Pinpoint the cell where the given text exists, returning its [x, y] midpoint coordinate. 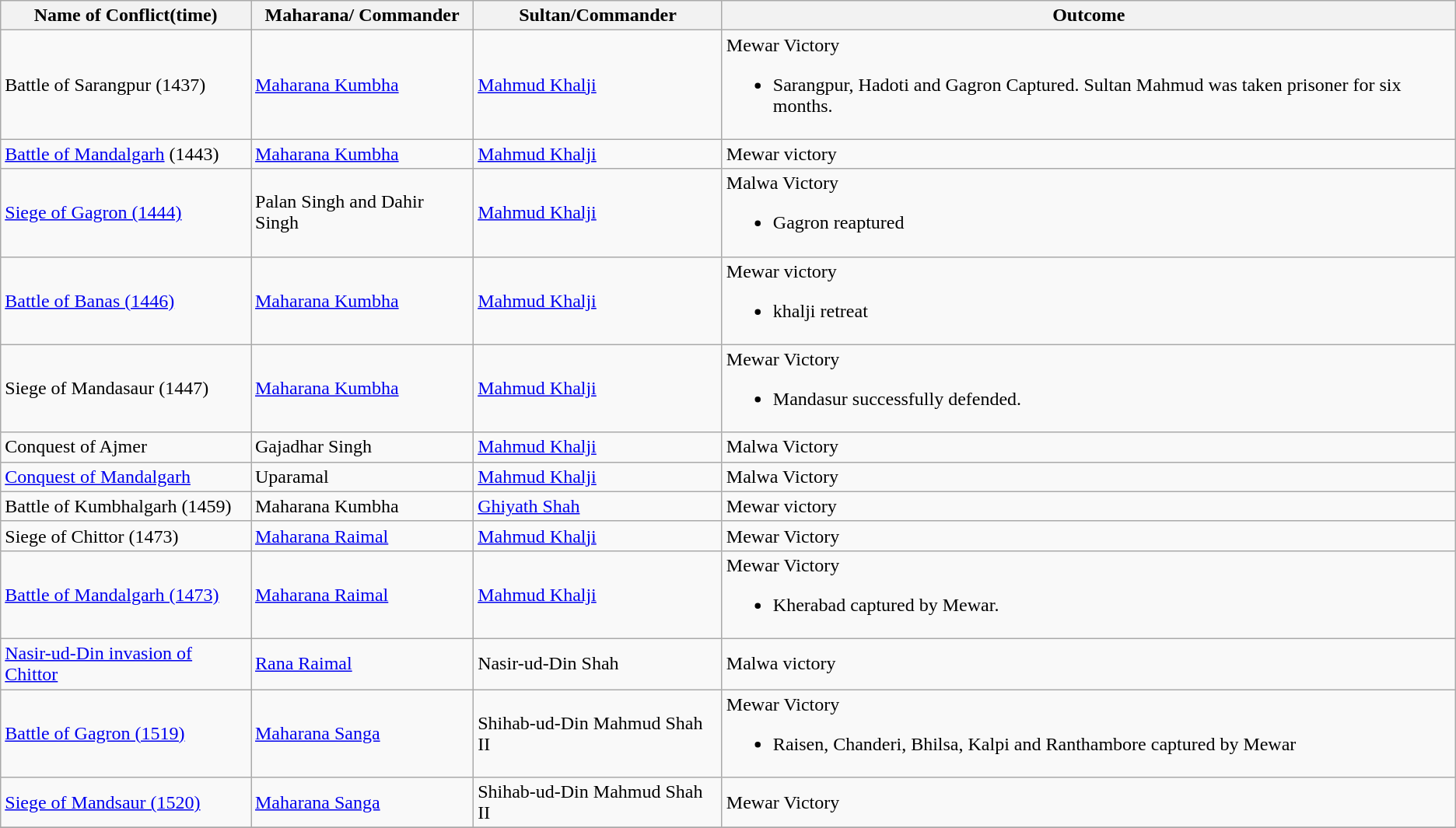
Ghiyath Shah [598, 506]
Siege of Gagron (1444) [126, 213]
Siege of Chittor (1473) [126, 536]
Sultan/Commander [598, 16]
Conquest of Mandalgarh [126, 477]
Battle of Banas (1446) [126, 300]
Malwa victory [1089, 664]
Maharana/ Commander [362, 16]
Battle of Sarangpur (1437) [126, 85]
Mewar VictoryKherabad captured by Mewar. [1089, 594]
Mewar VictoryMandasur successfully defended. [1089, 389]
Battle of Mandalgarh (1473) [126, 594]
Mewar VictorySarangpur, Hadoti and Gagron Captured. Sultan Mahmud was taken prisoner for six months. [1089, 85]
Conquest of Ajmer [126, 447]
Gajadhar Singh [362, 447]
Nasir-ud-Din invasion of Chittor [126, 664]
Outcome [1089, 16]
Mewar victorykhalji retreat [1089, 300]
Name of Conflict(time) [126, 16]
Battle of Kumbhalgarh (1459) [126, 506]
Mewar VictoryRaisen, Chanderi, Bhilsa, Kalpi and Ranthambore captured by Mewar [1089, 732]
Siege of Mandasaur (1447) [126, 389]
Palan Singh and Dahir Singh [362, 213]
Uparamal [362, 477]
Rana Raimal [362, 664]
Nasir-ud-Din Shah [598, 664]
Malwa VictoryGagron reaptured [1089, 213]
Battle of Gagron (1519) [126, 732]
Battle of Mandalgarh (1443) [126, 154]
Siege of Mandsaur (1520) [126, 802]
